Identify which cell holds the provided text, then report its (X, Y) central coordinate. 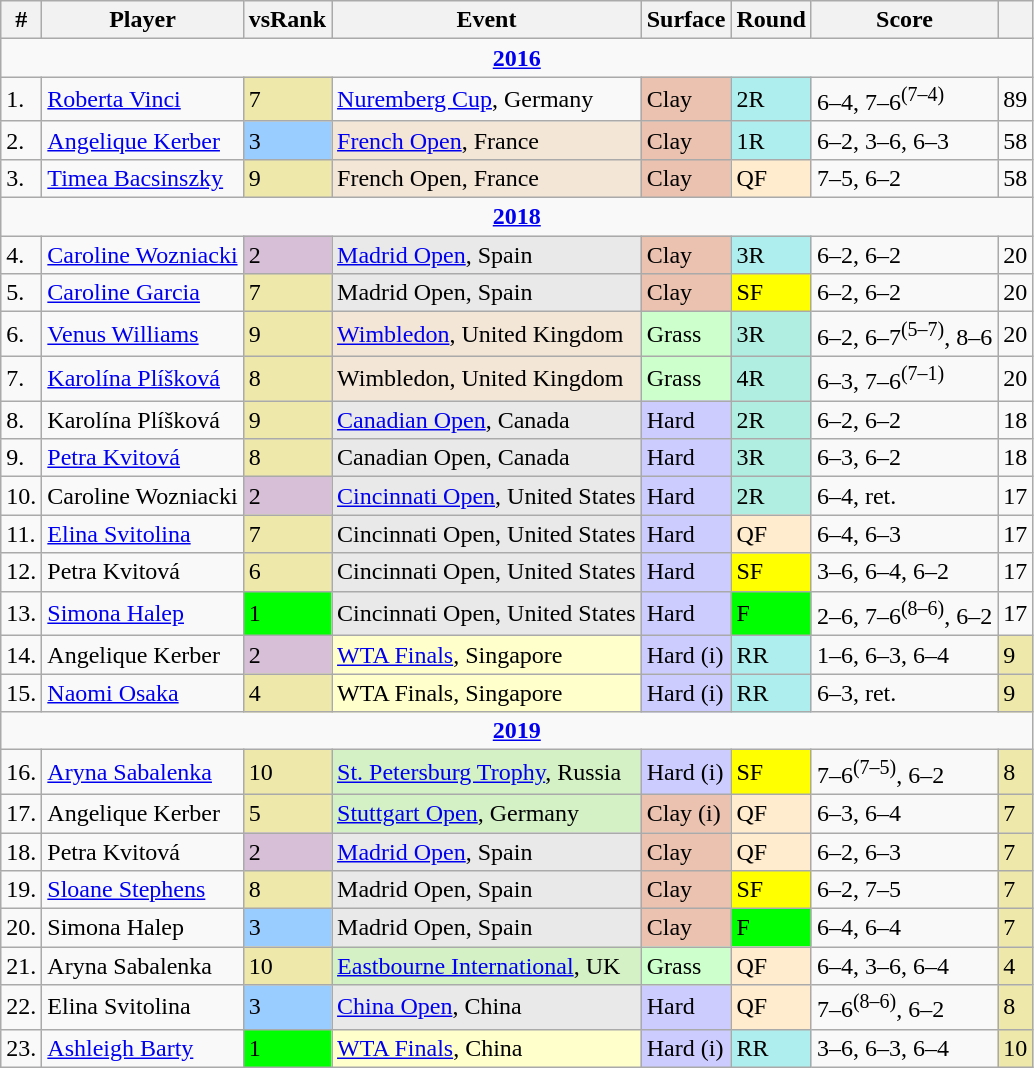
Event (487, 20)
4R (771, 378)
# (22, 20)
6. (22, 334)
5 (287, 813)
9. (22, 458)
2. (22, 140)
8. (22, 420)
6–2, 7–5 (904, 890)
7. (22, 378)
2019 (517, 731)
Naomi Osaka (142, 693)
4. (22, 255)
1–6, 6–3, 6–4 (904, 655)
Stuttgart Open, Germany (487, 813)
Timea Bacsinszky (142, 178)
22. (22, 1008)
6–2, 6–3 (904, 852)
6–3, 6–2 (904, 458)
WTA Finals, China (487, 1048)
6–4, 6–3 (904, 534)
St. Petersburg Trophy, Russia (487, 772)
6 (287, 572)
Sloane Stephens (142, 890)
5. (22, 293)
6–4, 7–6(7–4) (904, 100)
89 (1016, 100)
2018 (517, 217)
18. (22, 852)
Eastbourne International, UK (487, 966)
15. (22, 693)
3–6, 6–4, 6–2 (904, 572)
17. (22, 813)
Venus Williams (142, 334)
13. (22, 614)
6–4, 3–6, 6–4 (904, 966)
6–3, ret. (904, 693)
3–6, 6–3, 6–4 (904, 1048)
Player (142, 20)
2–6, 7–6(8–6), 6–2 (904, 614)
Roberta Vinci (142, 100)
Clay (i) (686, 813)
6–4, ret. (904, 496)
14. (22, 655)
Round (771, 20)
Surface (686, 20)
6–4, 6–4 (904, 928)
12. (22, 572)
21. (22, 966)
20. (22, 928)
7–5, 6–2 (904, 178)
23. (22, 1048)
Score (904, 20)
China Open, China (487, 1008)
Nuremberg Cup, Germany (487, 100)
6–3, 6–4 (904, 813)
3. (22, 178)
Caroline Garcia (142, 293)
vsRank (287, 20)
7–6(7–5), 6–2 (904, 772)
6–2, 3–6, 6–3 (904, 140)
16. (22, 772)
6–3, 7–6(7–1) (904, 378)
2016 (517, 58)
1. (22, 100)
Ashleigh Barty (142, 1048)
10. (22, 496)
6–2, 6–7(5–7), 8–6 (904, 334)
7–6(8–6), 6–2 (904, 1008)
11. (22, 534)
19. (22, 890)
1R (771, 140)
